Pinpoint the cell where the given text exists, returning its [X, Y] midpoint coordinate. 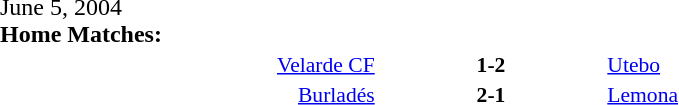
1-2 [492, 64]
